Provide the [x, y] coordinate of the cell's center where the given text is located.  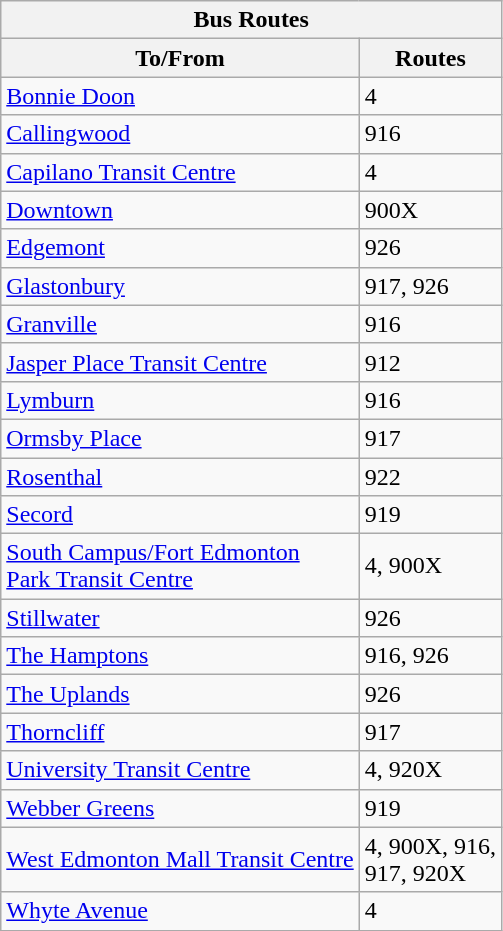
West Edmonton Mall Transit Centre [180, 860]
917, 926 [430, 286]
Downtown [180, 210]
912 [430, 362]
Routes [430, 58]
Bonnie Doon [180, 96]
4, 900X, 916,917, 920X [430, 860]
4, 900X [430, 566]
Secord [180, 515]
Glastonbury [180, 286]
Edgemont [180, 248]
Thorncliff [180, 732]
To/From [180, 58]
Callingwood [180, 134]
Jasper Place Transit Centre [180, 362]
916, 926 [430, 656]
Rosenthal [180, 477]
Webber Greens [180, 808]
Capilano Transit Centre [180, 172]
4, 920X [430, 770]
Bus Routes [252, 20]
The Uplands [180, 694]
Whyte Avenue [180, 911]
900X [430, 210]
The Hamptons [180, 656]
Granville [180, 324]
University Transit Centre [180, 770]
922 [430, 477]
South Campus/Fort EdmontonPark Transit Centre [180, 566]
Ormsby Place [180, 438]
Lymburn [180, 400]
Stillwater [180, 618]
